Determine the [x, y] coordinate at the center of the cell enclosing the given text.  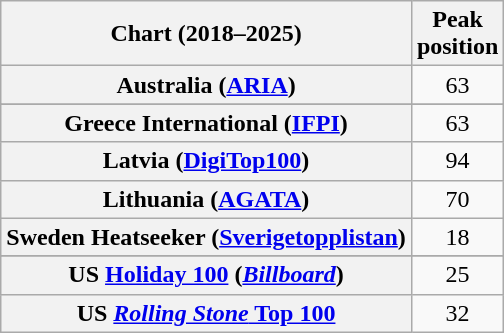
70 [457, 199]
32 [457, 313]
Lithuania (AGATA) [206, 199]
94 [457, 161]
Chart (2018–2025) [206, 34]
Latvia (DigiTop100) [206, 161]
US Holiday 100 (Billboard) [206, 275]
Sweden Heatseeker (Sverigetopplistan) [206, 237]
25 [457, 275]
18 [457, 237]
US Rolling Stone Top 100 [206, 313]
Peakposition [457, 34]
Australia (ARIA) [206, 85]
Greece International (IFPI) [206, 123]
